Find where the given text appears and provide that cell's center as (X, Y) coordinate. 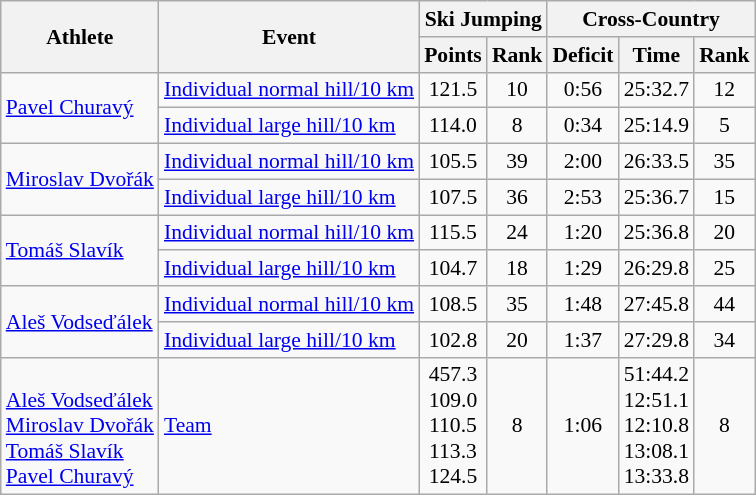
25:32.7 (656, 90)
457.3109.0110.5113.3124.5 (453, 426)
Cross-Country (650, 19)
1:20 (582, 233)
1:06 (582, 426)
26:33.5 (656, 162)
Team (289, 426)
Pavel Churavý (80, 108)
10 (518, 90)
25:36.7 (656, 197)
24 (518, 233)
1:29 (582, 269)
12 (724, 90)
36 (518, 197)
27:29.8 (656, 340)
0:56 (582, 90)
121.5 (453, 90)
15 (724, 197)
1:37 (582, 340)
108.5 (453, 304)
Aleš VodseďálekMiroslav DvořákTomáš SlavíkPavel Churavý (80, 426)
18 (518, 269)
107.5 (453, 197)
Athlete (80, 36)
Miroslav Dvořák (80, 180)
5 (724, 126)
34 (724, 340)
39 (518, 162)
27:45.8 (656, 304)
25 (724, 269)
Points (453, 55)
Tomáš Slavík (80, 250)
44 (724, 304)
115.5 (453, 233)
Event (289, 36)
2:00 (582, 162)
114.0 (453, 126)
Time (656, 55)
Deficit (582, 55)
Ski Jumping (483, 19)
26:29.8 (656, 269)
2:53 (582, 197)
0:34 (582, 126)
105.5 (453, 162)
1:48 (582, 304)
25:14.9 (656, 126)
104.7 (453, 269)
25:36.8 (656, 233)
102.8 (453, 340)
Aleš Vodseďálek (80, 322)
51:44.212:51.112:10.813:08.113:33.8 (656, 426)
